Provide the (x, y) coordinate of the cell's center where the given text is located.  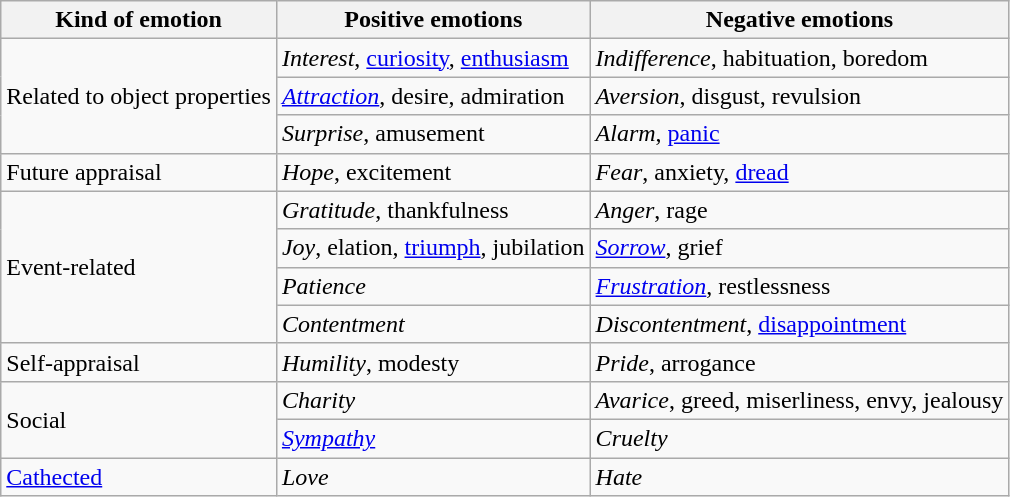
Related to object properties (139, 96)
Future appraisal (139, 172)
Indifference, habituation, boredom (800, 58)
Patience (433, 286)
Anger, rage (800, 210)
Fear, anxiety, dread (800, 172)
Joy, elation, triumph, jubilation (433, 248)
Gratitude, thankfulness (433, 210)
Self-appraisal (139, 362)
Event-related (139, 267)
Social (139, 419)
Cathected (139, 477)
Hope, excitement (433, 172)
Attraction, desire, admiration (433, 96)
Contentment (433, 324)
Surprise, amusement (433, 134)
Aversion, disgust, revulsion (800, 96)
Alarm, panic (800, 134)
Frustration, restlessness (800, 286)
Interest, curiosity, enthusiasm (433, 58)
Sorrow, grief (800, 248)
Humility, modesty (433, 362)
Positive emotions (433, 20)
Pride, arrogance (800, 362)
Sympathy (433, 438)
Discontentment, disappointment (800, 324)
Hate (800, 477)
Charity (433, 400)
Negative emotions (800, 20)
Love (433, 477)
Cruelty (800, 438)
Kind of emotion (139, 20)
Avarice, greed, miserliness, envy, jealousy (800, 400)
